Locate the cell with the specified text and output its [X, Y] center coordinate. 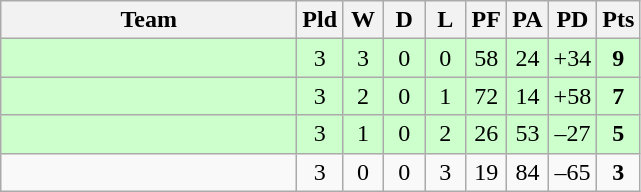
9 [618, 58]
+58 [572, 96]
58 [486, 58]
–65 [572, 172]
72 [486, 96]
84 [528, 172]
–27 [572, 134]
26 [486, 134]
53 [528, 134]
L [446, 20]
Pld [320, 20]
Team [149, 20]
W [364, 20]
+34 [572, 58]
D [404, 20]
7 [618, 96]
5 [618, 134]
PA [528, 20]
24 [528, 58]
PD [572, 20]
Pts [618, 20]
19 [486, 172]
PF [486, 20]
14 [528, 96]
